Provide the (X, Y) coordinate of the cell's center where the given text is located.  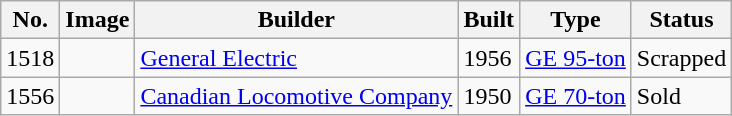
Status (681, 20)
Type (576, 20)
1518 (30, 58)
Sold (681, 96)
1556 (30, 96)
Builder (296, 20)
Image (98, 20)
Scrapped (681, 58)
GE 95-ton (576, 58)
1950 (489, 96)
General Electric (296, 58)
Built (489, 20)
1956 (489, 58)
No. (30, 20)
Canadian Locomotive Company (296, 96)
GE 70-ton (576, 96)
